Output the (x, y) coordinate of the center of the cell containing the given text.  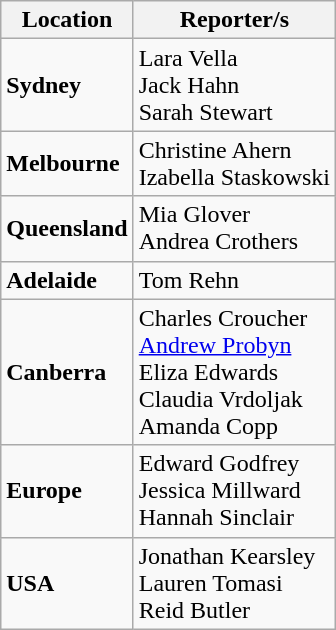
Melbourne (67, 164)
Reporter/s (234, 20)
Queensland (67, 228)
Charles CroucherAndrew ProbynEliza EdwardsClaudia VrdoljakAmanda Copp (234, 372)
Mia GloverAndrea Crothers (234, 228)
Edward GodfreyJessica MillwardHannah Sinclair (234, 491)
Tom Rehn (234, 280)
Lara VellaJack HahnSarah Stewart (234, 85)
Jonathan KearsleyLauren TomasiReid Butler (234, 583)
Adelaide (67, 280)
Christine AhernIzabella Staskowski (234, 164)
Sydney (67, 85)
Europe (67, 491)
Canberra (67, 372)
USA (67, 583)
Location (67, 20)
